Extract the [x, y] coordinate from the center of the cell holding the provided text.  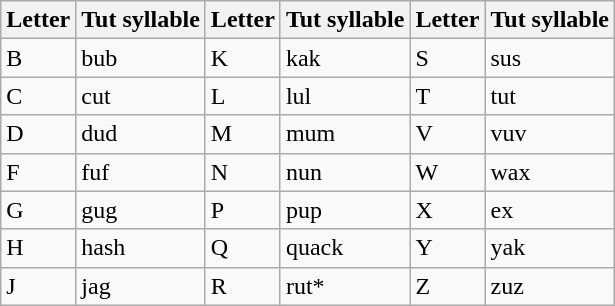
yak [550, 248]
lul [345, 96]
K [242, 58]
C [38, 96]
vuv [550, 134]
gug [141, 210]
Z [448, 286]
F [38, 172]
R [242, 286]
cut [141, 96]
P [242, 210]
rut* [345, 286]
Q [242, 248]
nun [345, 172]
pup [345, 210]
quack [345, 248]
M [242, 134]
S [448, 58]
bub [141, 58]
Y [448, 248]
W [448, 172]
N [242, 172]
V [448, 134]
ex [550, 210]
H [38, 248]
G [38, 210]
jag [141, 286]
zuz [550, 286]
X [448, 210]
kak [345, 58]
sus [550, 58]
wax [550, 172]
dud [141, 134]
mum [345, 134]
B [38, 58]
L [242, 96]
hash [141, 248]
T [448, 96]
fuf [141, 172]
D [38, 134]
J [38, 286]
tut [550, 96]
